Provide the (X, Y) coordinate of the cell's center where the given text is located.  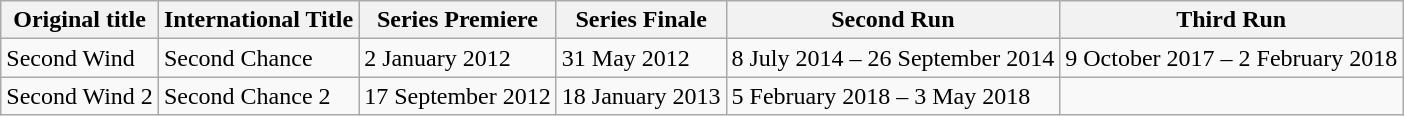
2 January 2012 (458, 58)
Second Chance 2 (258, 96)
Second Wind 2 (80, 96)
International Title (258, 20)
Second Chance (258, 58)
Series Finale (641, 20)
17 September 2012 (458, 96)
18 January 2013 (641, 96)
Second Wind (80, 58)
5 February 2018 – 3 May 2018 (893, 96)
Series Premiere (458, 20)
Original title (80, 20)
Second Run (893, 20)
9 October 2017 – 2 February 2018 (1232, 58)
8 July 2014 – 26 September 2014 (893, 58)
31 May 2012 (641, 58)
Third Run (1232, 20)
